Provide the [x, y] coordinate of the cell's center where the given text is located.  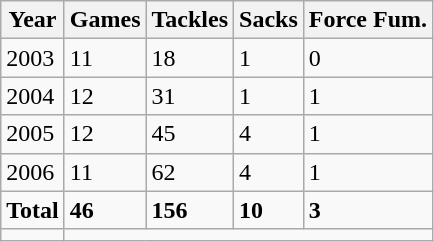
2005 [33, 134]
Total [33, 210]
18 [190, 58]
156 [190, 210]
Year [33, 20]
2003 [33, 58]
0 [368, 58]
3 [368, 210]
46 [105, 210]
10 [269, 210]
45 [190, 134]
2004 [33, 96]
2006 [33, 172]
Games [105, 20]
31 [190, 96]
Tackles [190, 20]
Sacks [269, 20]
Force Fum. [368, 20]
62 [190, 172]
